From the cell containing the given text, extract its center point as (x, y) coordinate. 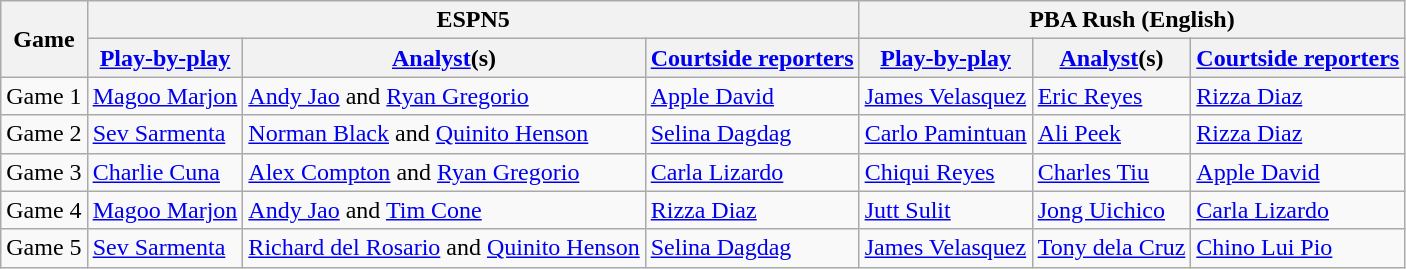
Game 3 (44, 172)
Game 4 (44, 210)
Game 2 (44, 134)
Norman Black and Quinito Henson (444, 134)
Charles Tiu (1112, 172)
Game (44, 39)
Game 5 (44, 248)
Chino Lui Pio (1298, 248)
PBA Rush (English) (1132, 20)
Ali Peek (1112, 134)
Jutt Sulit (946, 210)
Game 1 (44, 96)
Chiqui Reyes (946, 172)
Eric Reyes (1112, 96)
Charlie Cuna (165, 172)
Alex Compton and Ryan Gregorio (444, 172)
Tony dela Cruz (1112, 248)
Andy Jao and Ryan Gregorio (444, 96)
Carlo Pamintuan (946, 134)
Richard del Rosario and Quinito Henson (444, 248)
Andy Jao and Tim Cone (444, 210)
ESPN5 (473, 20)
Jong Uichico (1112, 210)
